From the cell containing the given text, extract its center point as (x, y) coordinate. 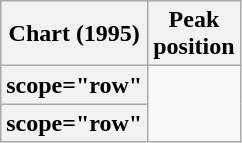
Chart (1995) (74, 34)
Peakposition (194, 34)
